Return (x, y) of the center of cell containing provided text 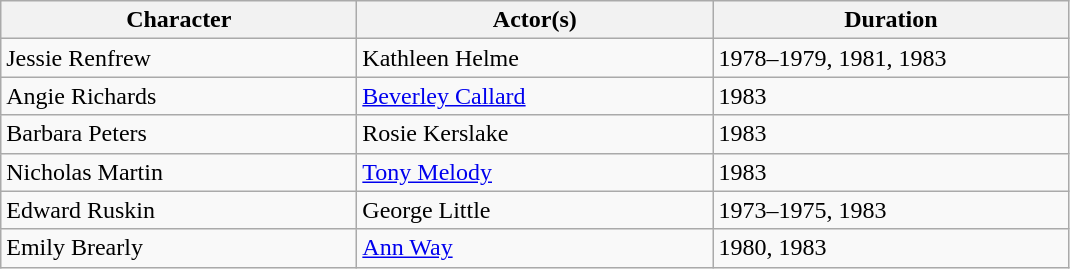
Kathleen Helme (535, 58)
1978–1979, 1981, 1983 (891, 58)
Angie Richards (179, 96)
Emily Brearly (179, 248)
1980, 1983 (891, 248)
Barbara Peters (179, 134)
Edward Ruskin (179, 210)
George Little (535, 210)
Nicholas Martin (179, 172)
Actor(s) (535, 20)
Ann Way (535, 248)
Tony Melody (535, 172)
1973–1975, 1983 (891, 210)
Rosie Kerslake (535, 134)
Character (179, 20)
Duration (891, 20)
Jessie Renfrew (179, 58)
Beverley Callard (535, 96)
